Scan for the cell matching the given text and deliver its [x, y] coordinate at center. 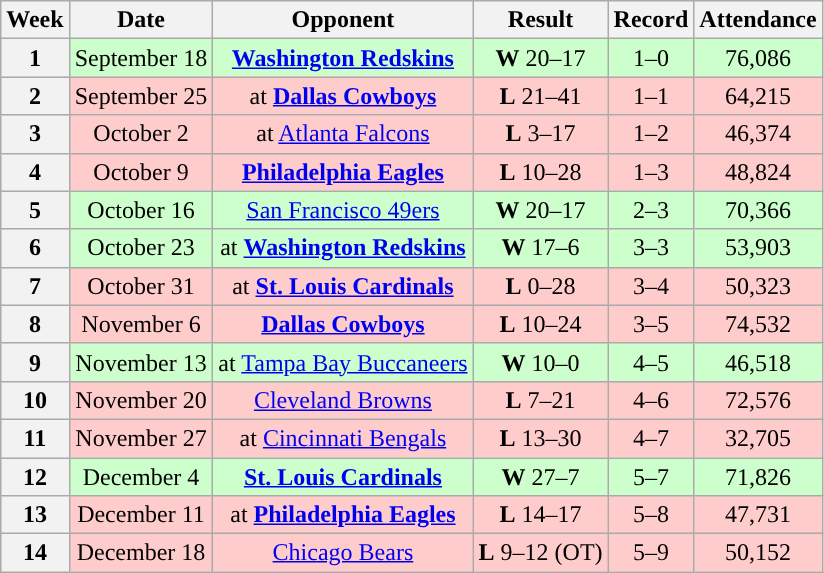
5–8 [651, 515]
November 13 [141, 362]
14 [35, 553]
8 [35, 324]
Record [651, 20]
53,903 [758, 248]
70,366 [758, 210]
76,086 [758, 58]
10 [35, 400]
1–3 [651, 172]
October 23 [141, 248]
W 10–0 [540, 362]
4–7 [651, 438]
at St. Louis Cardinals [343, 286]
Attendance [758, 20]
11 [35, 438]
3–5 [651, 324]
L 0–28 [540, 286]
Dallas Cowboys [343, 324]
Philadelphia Eagles [343, 172]
October 31 [141, 286]
San Francisco 49ers [343, 210]
64,215 [758, 96]
at Atlanta Falcons [343, 134]
9 [35, 362]
W 27–7 [540, 477]
12 [35, 477]
at Tampa Bay Buccaneers [343, 362]
W 17–6 [540, 248]
Cleveland Browns [343, 400]
48,824 [758, 172]
November 27 [141, 438]
L 21–41 [540, 96]
October 2 [141, 134]
5 [35, 210]
Date [141, 20]
46,518 [758, 362]
6 [35, 248]
L 3–17 [540, 134]
72,576 [758, 400]
L 10–28 [540, 172]
4–6 [651, 400]
Washington Redskins [343, 58]
December 4 [141, 477]
L 13–30 [540, 438]
L 14–17 [540, 515]
at Cincinnati Bengals [343, 438]
1–1 [651, 96]
46,374 [758, 134]
5–7 [651, 477]
1–2 [651, 134]
St. Louis Cardinals [343, 477]
September 25 [141, 96]
50,323 [758, 286]
3–4 [651, 286]
7 [35, 286]
4–5 [651, 362]
5–9 [651, 553]
1 [35, 58]
L 7–21 [540, 400]
at Washington Redskins [343, 248]
2 [35, 96]
1–0 [651, 58]
October 9 [141, 172]
47,731 [758, 515]
2–3 [651, 210]
4 [35, 172]
13 [35, 515]
Chicago Bears [343, 553]
3–3 [651, 248]
November 20 [141, 400]
32,705 [758, 438]
September 18 [141, 58]
October 16 [141, 210]
L 9–12 (OT) [540, 553]
L 10–24 [540, 324]
74,532 [758, 324]
at Dallas Cowboys [343, 96]
Opponent [343, 20]
November 6 [141, 324]
50,152 [758, 553]
at Philadelphia Eagles [343, 515]
71,826 [758, 477]
December 18 [141, 553]
3 [35, 134]
Result [540, 20]
December 11 [141, 515]
Week [35, 20]
